Detect which cell encompasses the target text, then output its (x, y) center coordinate. 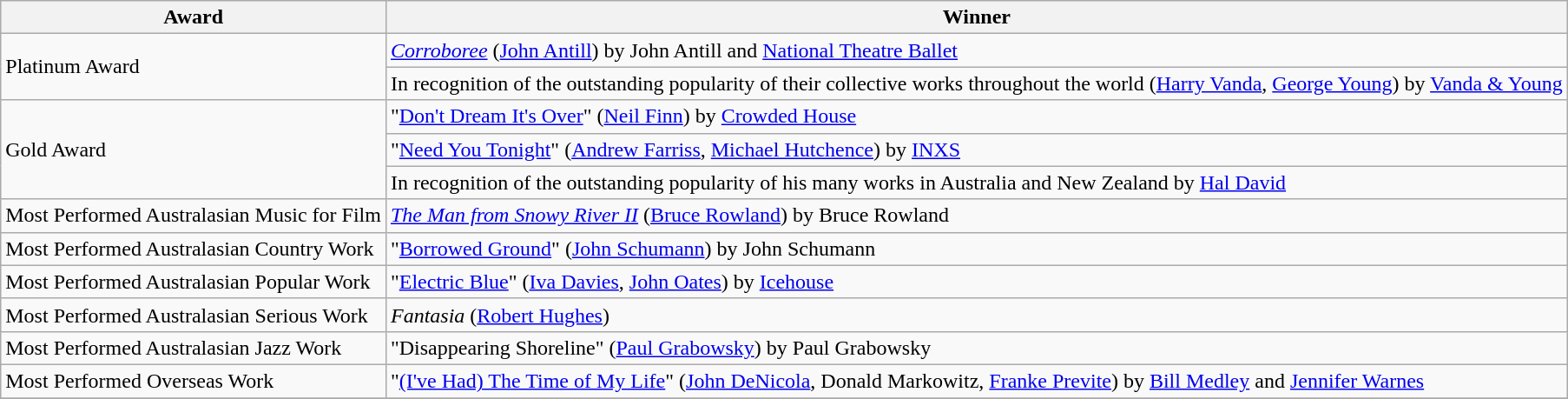
The Man from Snowy River II (Bruce Rowland) by Bruce Rowland (976, 216)
Most Performed Australasian Popular Work (194, 282)
Most Performed Australasian Country Work (194, 249)
"Don't Dream It's Over" (Neil Finn) by Crowded House (976, 116)
"Need You Tonight" (Andrew Farriss, Michael Hutchence) by INXS (976, 150)
Winner (976, 17)
Corroboree (John Antill) by John Antill and National Theatre Ballet (976, 50)
Gold Award (194, 150)
Most Performed Australasian Music for Film (194, 216)
"Electric Blue" (Iva Davies, John Oates) by Icehouse (976, 282)
Most Performed Australasian Jazz Work (194, 348)
In recognition of the outstanding popularity of his many works in Australia and New Zealand by Hal David (976, 183)
In recognition of the outstanding popularity of their collective works throughout the world (Harry Vanda, George Young) by Vanda & Young (976, 83)
"(I've Had) The Time of My Life" (John DeNicola, Donald Markowitz, Franke Previte) by Bill Medley and Jennifer Warnes (976, 381)
Most Performed Overseas Work (194, 381)
Fantasia (Robert Hughes) (976, 315)
Most Performed Australasian Serious Work (194, 315)
"Borrowed Ground" (John Schumann) by John Schumann (976, 249)
Platinum Award (194, 67)
Award (194, 17)
"Disappearing Shoreline" (Paul Grabowsky) by Paul Grabowsky (976, 348)
